Find where the given text appears and provide that cell's center as [x, y] coordinate. 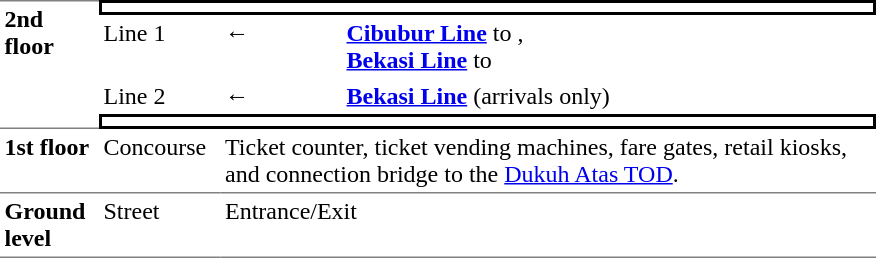
1st floor [50, 161]
Line 1 [160, 46]
Concourse [160, 161]
Street [160, 226]
Entrance/Exit [548, 226]
2nd floor [50, 64]
Ground level [50, 226]
Ticket counter, ticket vending machines, fare gates, retail kiosks, and connection bridge to the Dukuh Atas TOD. [548, 161]
Cibubur Line to , Bekasi Line to [609, 46]
Bekasi Line (arrivals only) [609, 96]
Line 2 [160, 96]
